Capture the cell that displays the provided text and extract its (x, y) central coordinate. 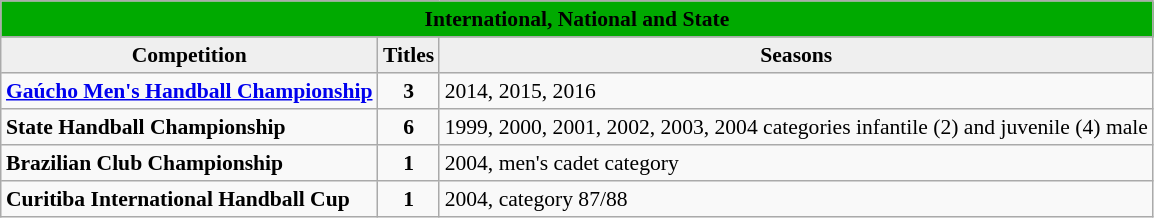
1999, 2000, 2001, 2002, 2003, 2004 categories infantile (2) and juvenile (4) male (796, 127)
State Handball Championship (190, 127)
6 (409, 127)
Titles (409, 55)
Competition (190, 55)
Gaúcho Men's Handball Championship (190, 91)
Brazilian Club Championship (190, 163)
Seasons (796, 55)
2004, category 87/88 (796, 199)
2014, 2015, 2016 (796, 91)
2004, men's cadet category (796, 163)
International, National and State (577, 19)
Curitiba International Handball Cup (190, 199)
3 (409, 91)
